Return (X, Y) of the center of cell containing provided text 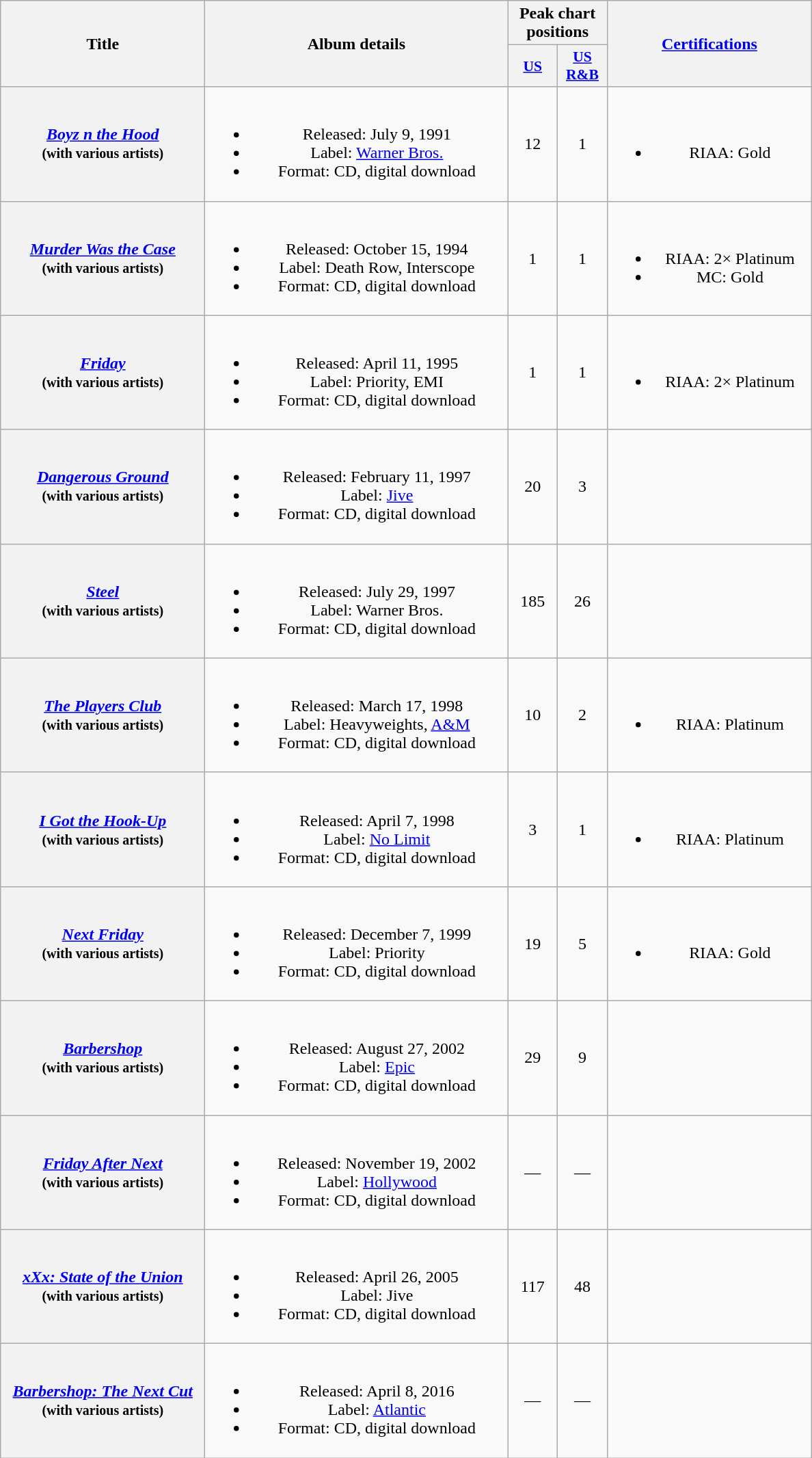
Released: February 11, 1997Label: JiveFormat: CD, digital download (357, 487)
19 (533, 944)
xXx: State of the Union(with various artists) (103, 1287)
10 (533, 715)
Certifications (709, 44)
48 (582, 1287)
Barbershop: The Next Cut(with various artists) (103, 1401)
Title (103, 44)
Barbershop(with various artists) (103, 1057)
Released: April 26, 2005Label: JiveFormat: CD, digital download (357, 1287)
26 (582, 600)
9 (582, 1057)
117 (533, 1287)
Murder Was the Case(with various artists) (103, 259)
Friday(with various artists) (103, 372)
Released: July 29, 1997Label: Warner Bros.Format: CD, digital download (357, 600)
Next Friday(with various artists) (103, 944)
Released: December 7, 1999Label: PriorityFormat: CD, digital download (357, 944)
Steel(with various artists) (103, 600)
US (533, 66)
Released: October 15, 1994Label: Death Row, InterscopeFormat: CD, digital download (357, 259)
Dangerous Ground(with various artists) (103, 487)
Released: April 11, 1995Label: Priority, EMIFormat: CD, digital download (357, 372)
185 (533, 600)
RIAA: 2× PlatinumMC: Gold (709, 259)
USR&B (582, 66)
Released: March 17, 1998Label: Heavyweights, A&MFormat: CD, digital download (357, 715)
Released: April 7, 1998Label: No LimitFormat: CD, digital download (357, 829)
Released: April 8, 2016Label: AtlanticFormat: CD, digital download (357, 1401)
Peak chart positions (558, 23)
2 (582, 715)
5 (582, 944)
RIAA: 2× Platinum (709, 372)
I Got the Hook-Up(with various artists) (103, 829)
Released: July 9, 1991Label: Warner Bros.Format: CD, digital download (357, 144)
29 (533, 1057)
Boyz n the Hood(with various artists) (103, 144)
Released: November 19, 2002Label: HollywoodFormat: CD, digital download (357, 1172)
20 (533, 487)
The Players Club(with various artists) (103, 715)
Friday After Next(with various artists) (103, 1172)
12 (533, 144)
Released: August 27, 2002Label: EpicFormat: CD, digital download (357, 1057)
Album details (357, 44)
